Return the (X, Y) coordinate for the center point of the cell that contains the specified text.  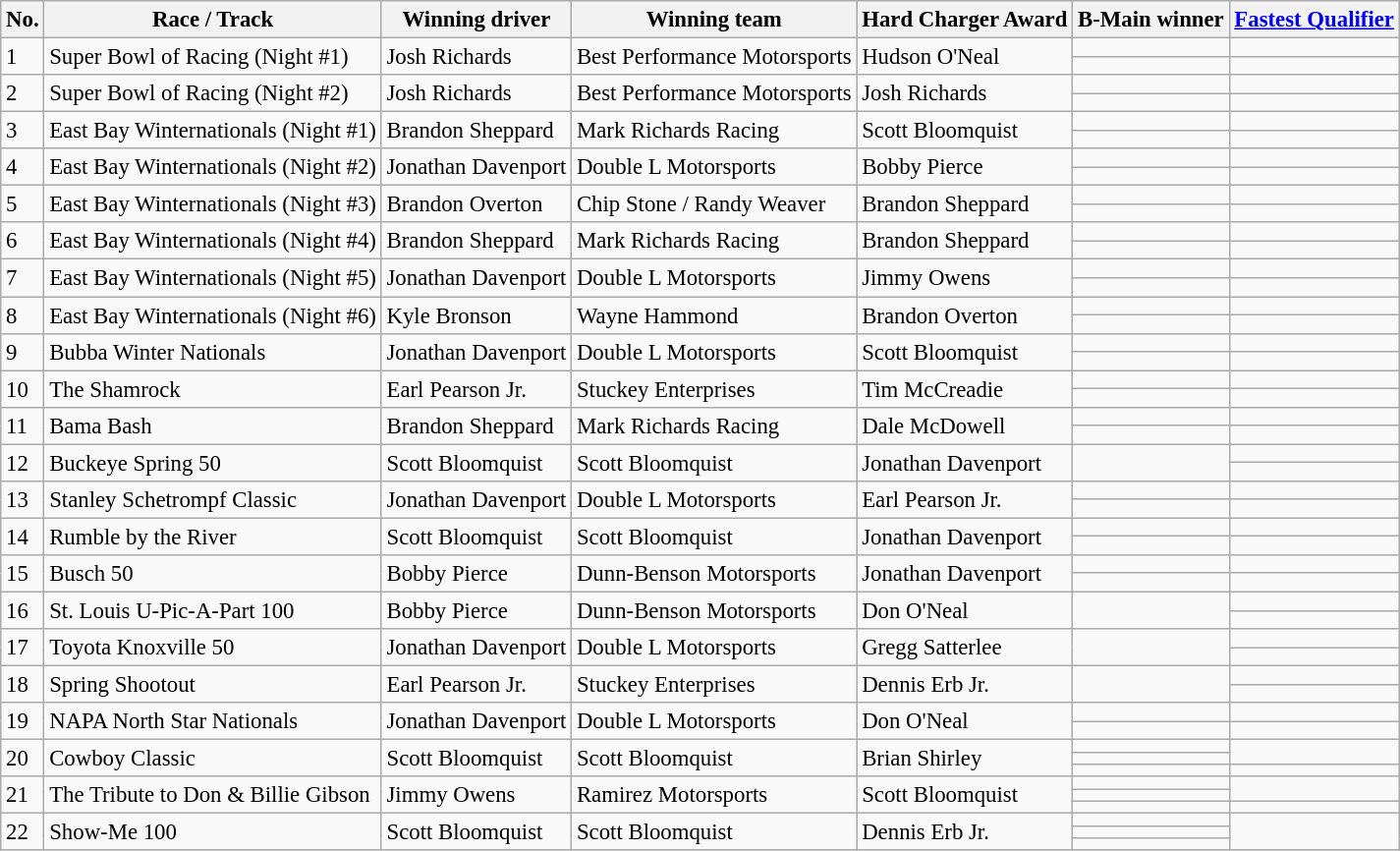
The Shamrock (212, 389)
13 (23, 500)
10 (23, 389)
Gregg Satterlee (965, 648)
Rumble by the River (212, 537)
East Bay Winternationals (Night #2) (212, 167)
4 (23, 167)
18 (23, 685)
Buckeye Spring 50 (212, 463)
22 (23, 832)
Hudson O'Neal (965, 57)
Chip Stone / Randy Weaver (714, 204)
Toyota Knoxville 50 (212, 648)
21 (23, 795)
16 (23, 610)
Super Bowl of Racing (Night #1) (212, 57)
Brian Shirley (965, 759)
Bama Bash (212, 425)
7 (23, 278)
Cowboy Classic (212, 759)
17 (23, 648)
Show-Me 100 (212, 832)
Ramirez Motorsports (714, 795)
No. (23, 20)
Bubba Winter Nationals (212, 352)
Spring Shootout (212, 685)
Busch 50 (212, 574)
15 (23, 574)
11 (23, 425)
The Tribute to Don & Billie Gibson (212, 795)
B-Main winner (1151, 20)
Super Bowl of Racing (Night #2) (212, 93)
20 (23, 759)
12 (23, 463)
East Bay Winternationals (Night #4) (212, 241)
Winning team (714, 20)
Winning driver (476, 20)
3 (23, 131)
Tim McCreadie (965, 389)
East Bay Winternationals (Night #6) (212, 315)
19 (23, 721)
NAPA North Star Nationals (212, 721)
6 (23, 241)
Fastest Qualifier (1315, 20)
Hard Charger Award (965, 20)
East Bay Winternationals (Night #3) (212, 204)
Kyle Bronson (476, 315)
Dale McDowell (965, 425)
St. Louis U-Pic-A-Part 100 (212, 610)
8 (23, 315)
1 (23, 57)
5 (23, 204)
9 (23, 352)
Wayne Hammond (714, 315)
Race / Track (212, 20)
14 (23, 537)
East Bay Winternationals (Night #1) (212, 131)
East Bay Winternationals (Night #5) (212, 278)
Stanley Schetrompf Classic (212, 500)
2 (23, 93)
